Return [X, Y] of the center of cell containing provided text 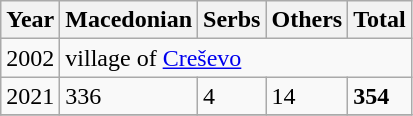
2021 [30, 96]
Others [307, 20]
354 [380, 96]
Year [30, 20]
336 [129, 96]
4 [232, 96]
2002 [30, 58]
village of Creševo [236, 58]
Total [380, 20]
Serbs [232, 20]
14 [307, 96]
Macedonian [129, 20]
